Capture the cell that displays the provided text and extract its [x, y] central coordinate. 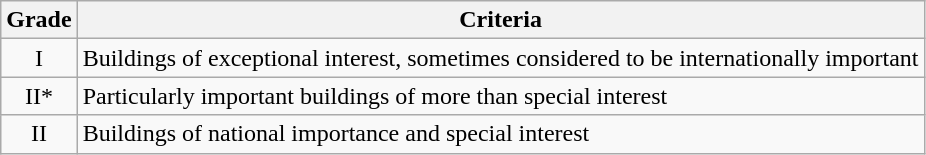
Particularly important buildings of more than special interest [500, 96]
Buildings of exceptional interest, sometimes considered to be internationally important [500, 58]
Grade [39, 20]
Criteria [500, 20]
Buildings of national importance and special interest [500, 134]
II [39, 134]
I [39, 58]
II* [39, 96]
